Output the (x, y) coordinate of the center of the cell containing the given text.  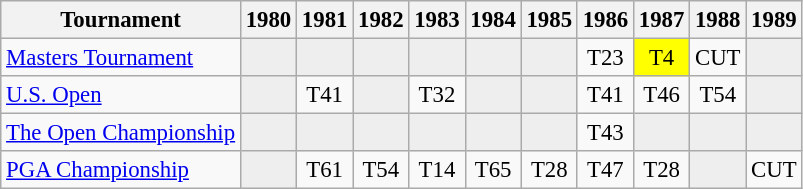
1987 (661, 20)
1983 (437, 20)
T4 (661, 58)
T61 (325, 170)
PGA Championship (121, 170)
T46 (661, 95)
The Open Championship (121, 133)
1984 (493, 20)
T14 (437, 170)
T23 (605, 58)
1989 (774, 20)
T32 (437, 95)
1985 (549, 20)
1982 (381, 20)
1980 (268, 20)
1988 (718, 20)
T43 (605, 133)
U.S. Open (121, 95)
Masters Tournament (121, 58)
T47 (605, 170)
T65 (493, 170)
1981 (325, 20)
1986 (605, 20)
Tournament (121, 20)
